Locate the cell with the specified text and output its [X, Y] center coordinate. 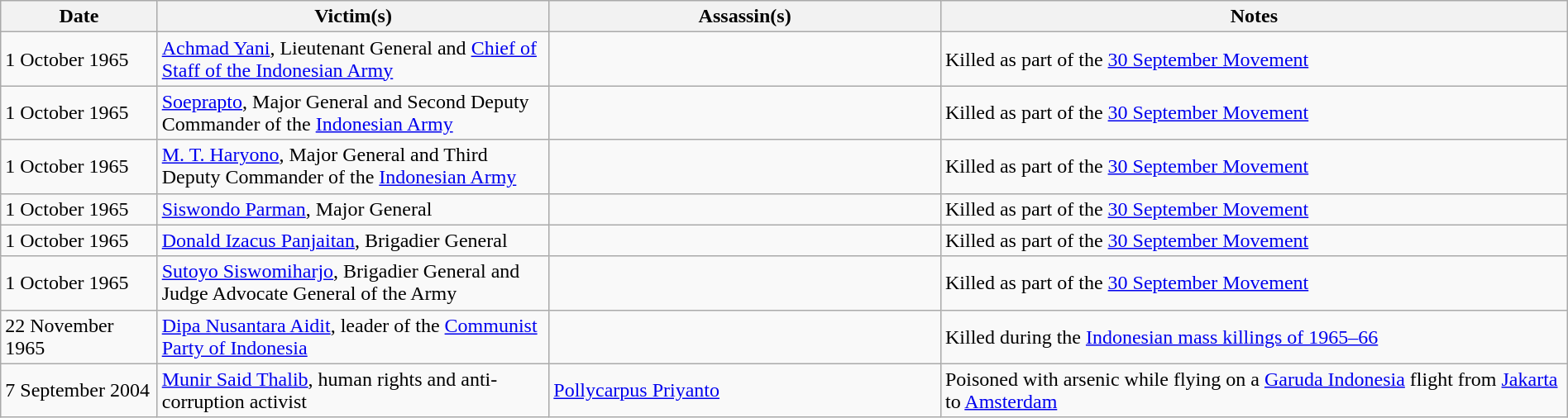
Munir Said Thalib, human rights and anti-corruption activist [353, 390]
Victim(s) [353, 17]
Donald Izacus Panjaitan, Brigadier General [353, 240]
M. T. Haryono, Major General and Third Deputy Commander of the Indonesian Army [353, 167]
Sutoyo Siswomiharjo, Brigadier General and Judge Advocate General of the Army [353, 283]
Dipa Nusantara Aidit, leader of the Communist Party of Indonesia [353, 337]
Siswondo Parman, Major General [353, 209]
Date [79, 17]
Assassin(s) [745, 17]
7 September 2004 [79, 390]
Soeprapto, Major General and Second Deputy Commander of the Indonesian Army [353, 112]
22 November 1965 [79, 337]
Killed during the Indonesian mass killings of 1965–66 [1254, 337]
Pollycarpus Priyanto [745, 390]
Achmad Yani, Lieutenant General and Chief of Staff of the Indonesian Army [353, 59]
Poisoned with arsenic while flying on a Garuda Indonesia flight from Jakarta to Amsterdam [1254, 390]
Notes [1254, 17]
